Find where the given text appears and provide that cell's center as [X, Y] coordinate. 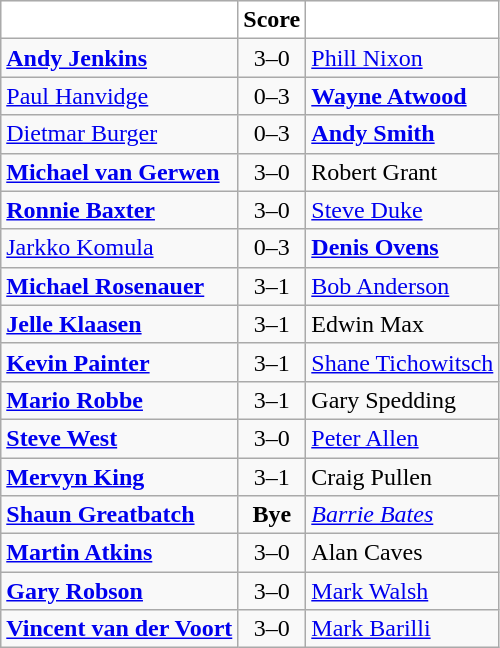
Wayne Atwood [402, 96]
Gary Spedding [402, 400]
Barrie Bates [402, 515]
Mario Robbe [120, 400]
Alan Caves [402, 553]
Shaun Greatbatch [120, 515]
Jarkko Komula [120, 248]
Jelle Klaasen [120, 324]
Bye [272, 515]
Mark Barilli [402, 629]
Dietmar Burger [120, 134]
Score [272, 20]
Kevin Painter [120, 362]
Denis Ovens [402, 248]
Michael van Gerwen [120, 172]
Andy Smith [402, 134]
Shane Tichowitsch [402, 362]
Ronnie Baxter [120, 210]
Mervyn King [120, 477]
Vincent van der Voort [120, 629]
Michael Rosenauer [120, 286]
Gary Robson [120, 591]
Martin Atkins [120, 553]
Paul Hanvidge [120, 96]
Robert Grant [402, 172]
Edwin Max [402, 324]
Phill Nixon [402, 58]
Steve West [120, 438]
Mark Walsh [402, 591]
Craig Pullen [402, 477]
Andy Jenkins [120, 58]
Steve Duke [402, 210]
Bob Anderson [402, 286]
Peter Allen [402, 438]
